Search for the cell housing the specified text and yield its [X, Y] center coordinate. 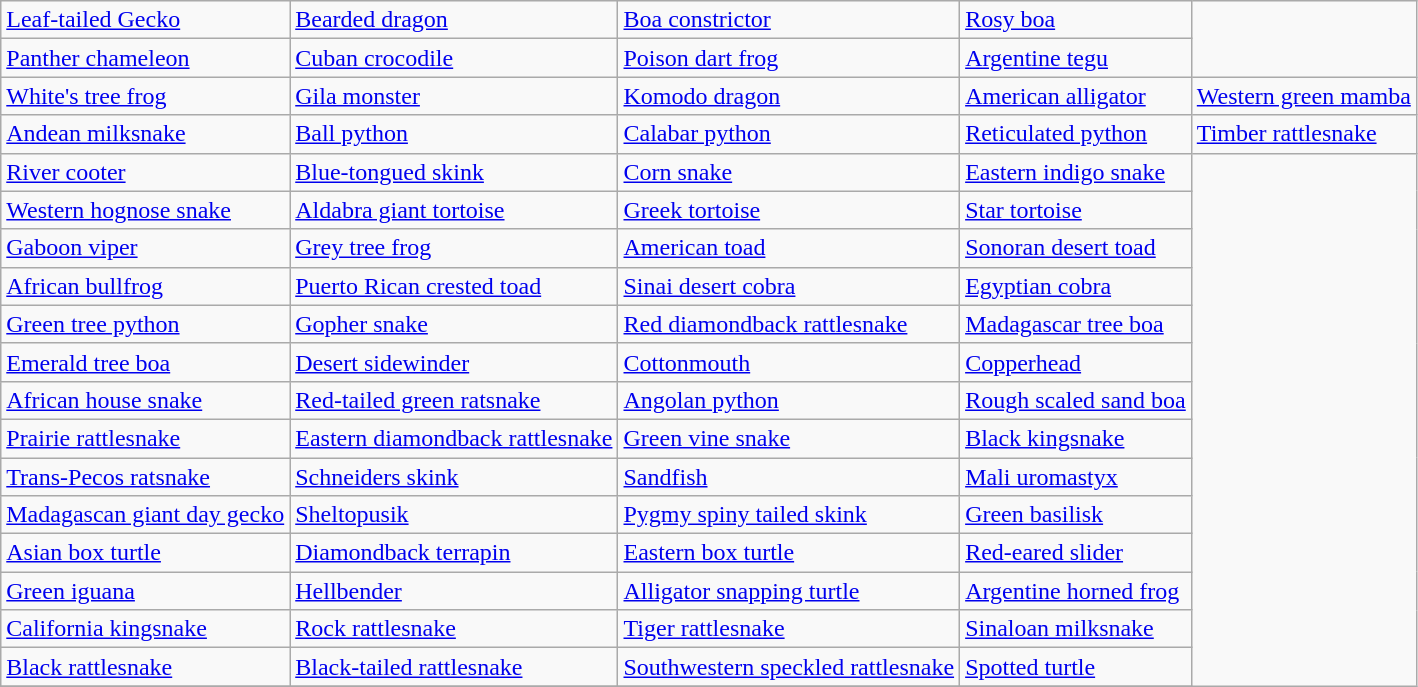
Leaf-tailed Gecko [146, 20]
Blue-tongued skink [454, 172]
River cooter [146, 172]
White's tree frog [146, 96]
Madagascan giant day gecko [146, 515]
Timber rattlesnake [1304, 134]
Andean milksnake [146, 134]
Hellbender [454, 591]
Sandfish [789, 477]
Alligator snapping turtle [789, 591]
Reticulated python [1076, 134]
Copperhead [1076, 362]
Ball python [454, 134]
Sonoran desert toad [1076, 248]
Asian box turtle [146, 553]
Star tortoise [1076, 210]
Rock rattlesnake [454, 629]
American alligator [1076, 96]
Sinaloan milksnake [1076, 629]
Calabar python [789, 134]
Green tree python [146, 324]
Panther chameleon [146, 58]
Sheltopusik [454, 515]
Cuban crocodile [454, 58]
Boa constrictor [789, 20]
Trans-Pecos ratsnake [146, 477]
Sinai desert cobra [789, 286]
Green iguana [146, 591]
Egyptian cobra [1076, 286]
Puerto Rican crested toad [454, 286]
Eastern diamondback rattlesnake [454, 438]
Bearded dragon [454, 20]
American toad [789, 248]
Gaboon viper [146, 248]
Rough scaled sand boa [1076, 400]
Emerald tree boa [146, 362]
Schneiders skink [454, 477]
Black rattlesnake [146, 667]
Black kingsnake [1076, 438]
Argentine horned frog [1076, 591]
Spotted turtle [1076, 667]
Komodo dragon [789, 96]
Rosy boa [1076, 20]
Grey tree frog [454, 248]
Gila monster [454, 96]
Eastern box turtle [789, 553]
Madagascar tree boa [1076, 324]
Eastern indigo snake [1076, 172]
Western hognose snake [146, 210]
Diamondback terrapin [454, 553]
Green vine snake [789, 438]
Aldabra giant tortoise [454, 210]
African house snake [146, 400]
Argentine tegu [1076, 58]
Mali uromastyx [1076, 477]
Angolan python [789, 400]
Corn snake [789, 172]
Green basilisk [1076, 515]
Western green mamba [1304, 96]
African bullfrog [146, 286]
Cottonmouth [789, 362]
Greek tortoise [789, 210]
Red diamondback rattlesnake [789, 324]
Red-eared slider [1076, 553]
Black-tailed rattlesnake [454, 667]
Gopher snake [454, 324]
Tiger rattlesnake [789, 629]
Red-tailed green ratsnake [454, 400]
Pygmy spiny tailed skink [789, 515]
Poison dart frog [789, 58]
Southwestern speckled rattlesnake [789, 667]
Desert sidewinder [454, 362]
Prairie rattlesnake [146, 438]
California kingsnake [146, 629]
